Output the [X, Y] coordinate of the center of the cell containing the given text.  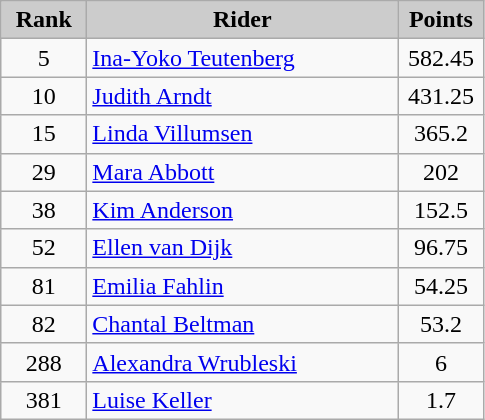
Points [441, 20]
52 [44, 248]
Judith Arndt [242, 96]
5 [44, 58]
381 [44, 400]
Alexandra Wrubleski [242, 362]
1.7 [441, 400]
6 [441, 362]
365.2 [441, 134]
Chantal Beltman [242, 324]
Rank [44, 20]
81 [44, 286]
15 [44, 134]
Ellen van Dijk [242, 248]
431.25 [441, 96]
54.25 [441, 286]
Kim Anderson [242, 210]
152.5 [441, 210]
Linda Villumsen [242, 134]
582.45 [441, 58]
Luise Keller [242, 400]
Ina-Yoko Teutenberg [242, 58]
Emilia Fahlin [242, 286]
38 [44, 210]
202 [441, 172]
10 [44, 96]
53.2 [441, 324]
29 [44, 172]
96.75 [441, 248]
82 [44, 324]
288 [44, 362]
Mara Abbott [242, 172]
Rider [242, 20]
